Determine the (X, Y) coordinate at the center of the cell enclosing the given text.  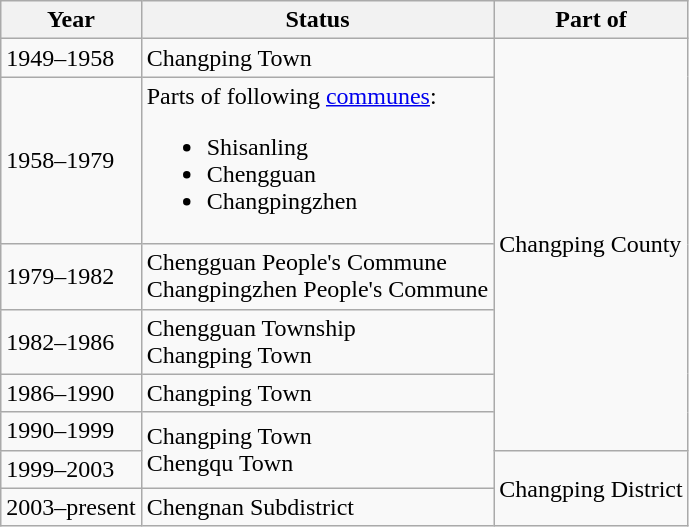
1949–1958 (71, 58)
Chengguan TownshipChangping Town (318, 342)
1999–2003 (71, 469)
2003–present (71, 507)
1958–1979 (71, 160)
Year (71, 20)
1982–1986 (71, 342)
1990–1999 (71, 431)
1986–1990 (71, 393)
Parts of following communes:ShisanlingChengguanChangpingzhen (318, 160)
Changping County (591, 244)
1979–1982 (71, 276)
Chengnan Subdistrict (318, 507)
Changping TownChengqu Town (318, 450)
Changping District (591, 488)
Part of (591, 20)
Status (318, 20)
Chengguan People's CommuneChangpingzhen People's Commune (318, 276)
